For the text-containing cell, return its midpoint in (x, y) coordinate format. 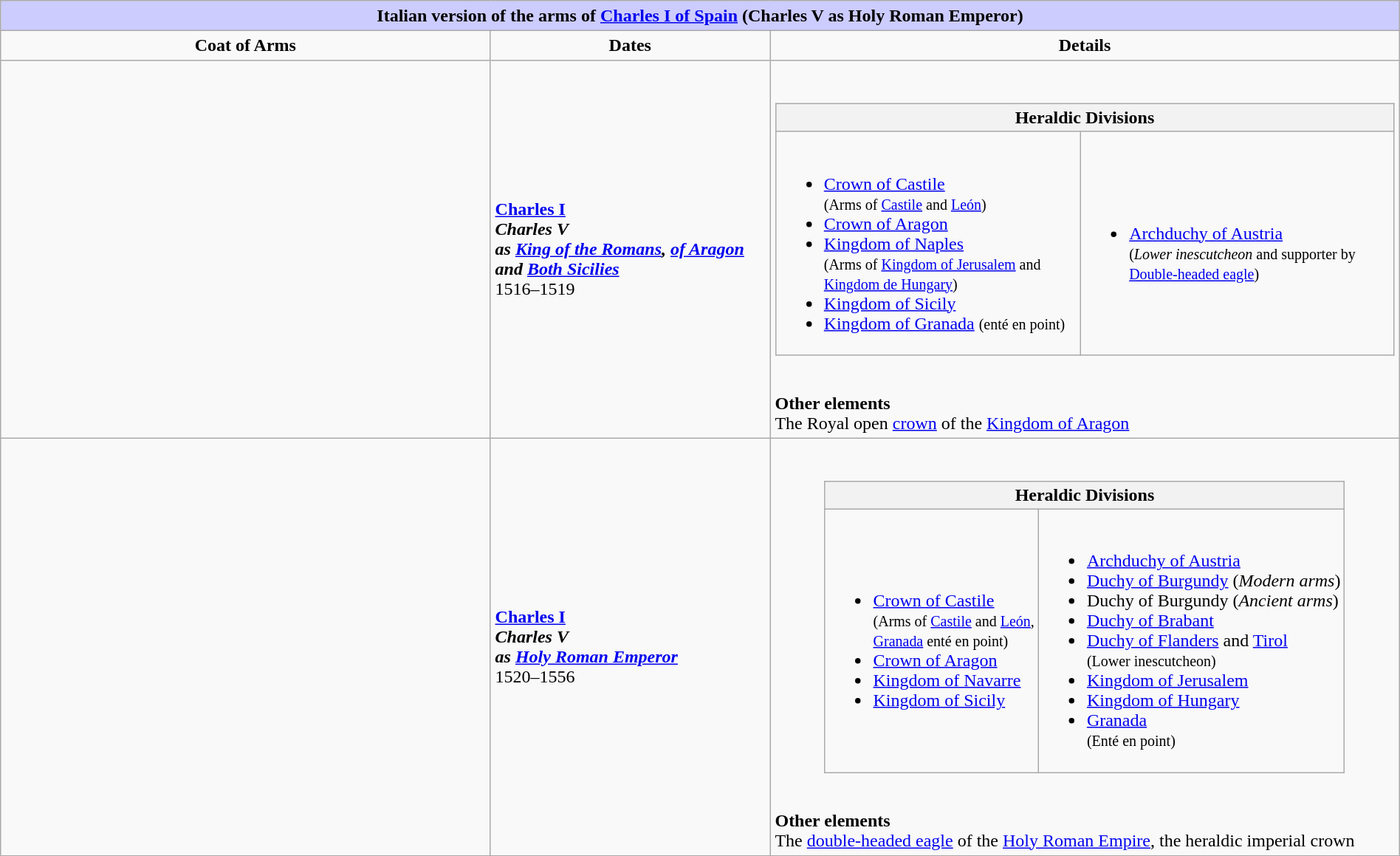
Crown of Castile(Arms of Castile and León, Granada enté en point)Crown of AragonKingdom of NavarreKingdom of Sicily (932, 640)
Charles ICharles V as Holy Roman Emperor1520–1556 (631, 647)
Charles ICharles V as King of the Romans, of Aragon and Both Sicilies1516–1519 (631, 250)
Archduchy of Austria(Lower inescutcheon and supporter by Double-headed eagle) (1238, 243)
Coat of Arms (245, 45)
Italian version of the arms of Charles I of Spain (Charles V as Holy Roman Emperor) (700, 16)
Dates (631, 45)
Details (1085, 45)
